Return the [x, y] coordinate for the center point of the cell that contains the specified text.  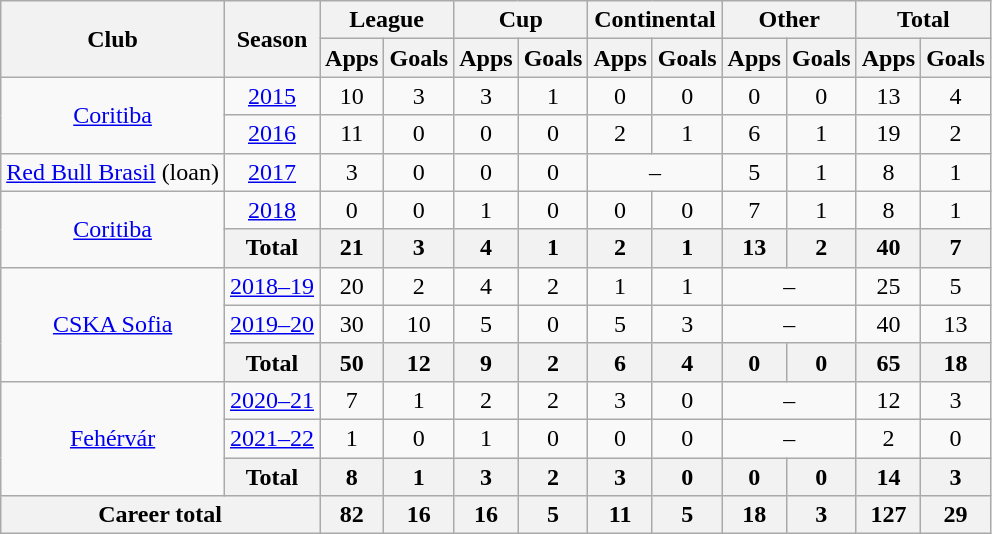
65 [888, 362]
21 [352, 248]
League [387, 20]
50 [352, 362]
2015 [272, 96]
14 [888, 477]
9 [486, 362]
Red Bull Brasil (loan) [113, 172]
2016 [272, 134]
30 [352, 324]
2018 [272, 210]
2019–20 [272, 324]
Continental [655, 20]
Other [789, 20]
25 [888, 286]
Club [113, 39]
19 [888, 134]
2018–19 [272, 286]
127 [888, 515]
Season [272, 39]
2021–22 [272, 438]
2017 [272, 172]
Fehérvár [113, 438]
82 [352, 515]
2020–21 [272, 400]
CSKA Sofia [113, 324]
Cup [521, 20]
29 [956, 515]
20 [352, 286]
Career total [160, 515]
